Provide the [X, Y] coordinate of the cell's center where the given text is located.  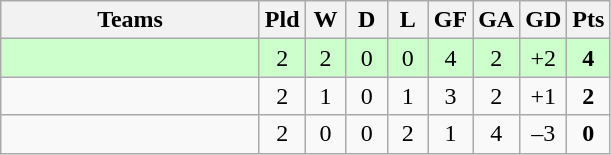
Pld [282, 20]
3 [450, 96]
Pts [588, 20]
–3 [544, 134]
+1 [544, 96]
GD [544, 20]
+2 [544, 58]
GF [450, 20]
D [366, 20]
L [408, 20]
GA [496, 20]
W [326, 20]
Teams [130, 20]
